Provide the [x, y] coordinate of the cell's center where the given text is located.  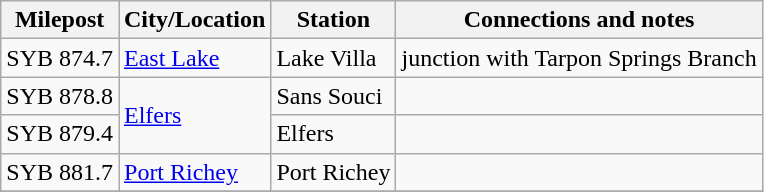
SYB 878.8 [60, 96]
Station [334, 20]
Lake Villa [334, 58]
SYB 879.4 [60, 134]
Connections and notes [579, 20]
East Lake [194, 58]
junction with Tarpon Springs Branch [579, 58]
City/Location [194, 20]
Sans Souci [334, 96]
Milepost [60, 20]
SYB 874.7 [60, 58]
SYB 881.7 [60, 172]
